Determine the (x, y) coordinate at the center of the cell enclosing the given text.  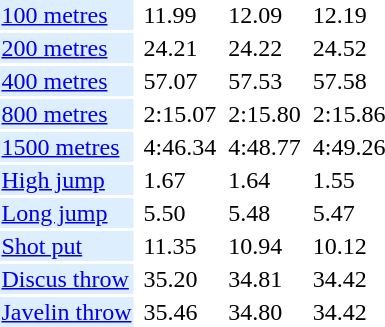
800 metres (66, 114)
57.53 (265, 81)
2:15.80 (265, 114)
2:15.07 (180, 114)
1.67 (180, 180)
Javelin throw (66, 312)
10.94 (265, 246)
Discus throw (66, 279)
12.09 (265, 15)
24.22 (265, 48)
34.81 (265, 279)
4:46.34 (180, 147)
35.46 (180, 312)
200 metres (66, 48)
Long jump (66, 213)
4:48.77 (265, 147)
Shot put (66, 246)
400 metres (66, 81)
35.20 (180, 279)
34.80 (265, 312)
1500 metres (66, 147)
5.48 (265, 213)
High jump (66, 180)
100 metres (66, 15)
24.21 (180, 48)
1.64 (265, 180)
11.35 (180, 246)
57.07 (180, 81)
11.99 (180, 15)
5.50 (180, 213)
